Search for the cell housing the specified text and yield its (x, y) center coordinate. 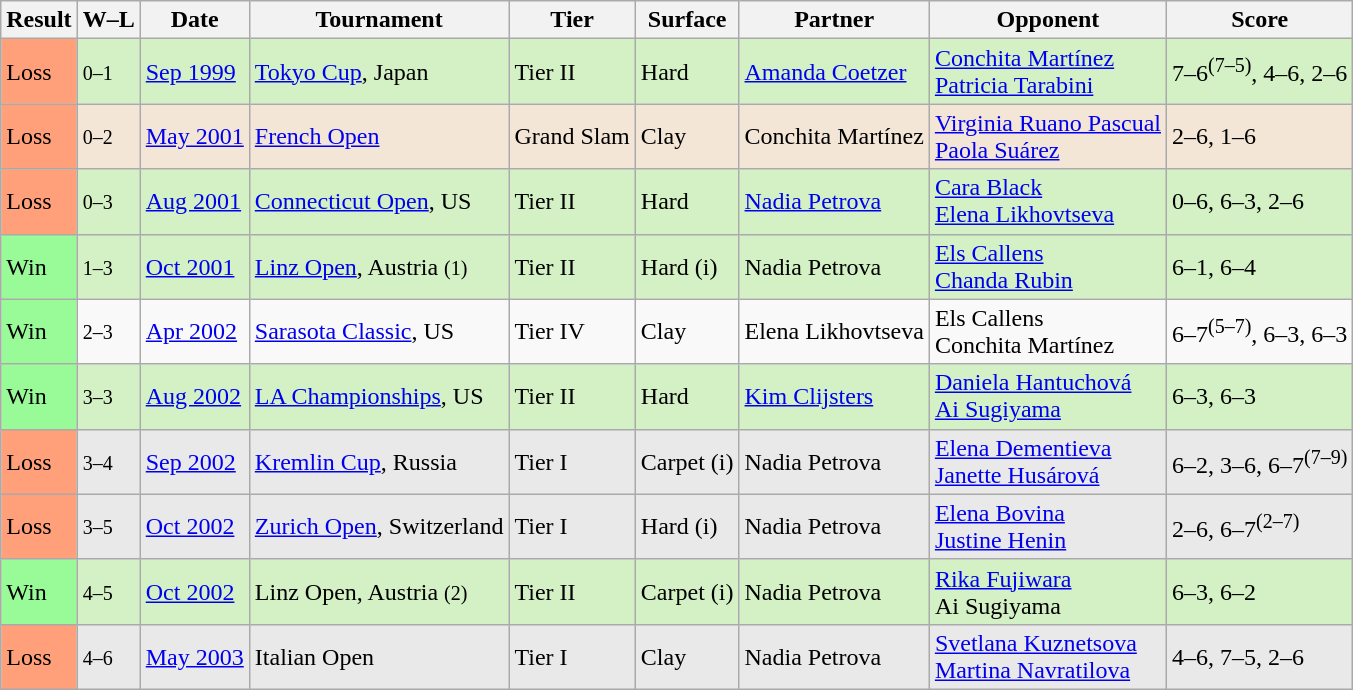
Daniela Hantuchová Ai Sugiyama (1048, 396)
Grand Slam (572, 136)
4–5 (108, 592)
Surface (687, 20)
Cara Black Elena Likhovtseva (1048, 202)
French Open (379, 136)
May 2003 (194, 656)
Kim Clijsters (834, 396)
Linz Open, Austria (2) (379, 592)
6–7(5–7), 6–3, 6–3 (1259, 332)
0–3 (108, 202)
Partner (834, 20)
Elena Bovina Justine Henin (1048, 526)
Els Callens Chanda Rubin (1048, 266)
Apr 2002 (194, 332)
Sep 2002 (194, 462)
Svetlana Kuznetsova Martina Navratilova (1048, 656)
3–3 (108, 396)
1–3 (108, 266)
Tournament (379, 20)
3–4 (108, 462)
2–3 (108, 332)
Virginia Ruano Pascual Paola Suárez (1048, 136)
6–2, 3–6, 6–7(7–9) (1259, 462)
Opponent (1048, 20)
3–5 (108, 526)
Tier (572, 20)
Tokyo Cup, Japan (379, 72)
Amanda Coetzer (834, 72)
0–6, 6–3, 2–6 (1259, 202)
May 2001 (194, 136)
0–2 (108, 136)
Els Callens Conchita Martínez (1048, 332)
Aug 2002 (194, 396)
LA Championships, US (379, 396)
4–6 (108, 656)
Conchita Martínez (834, 136)
Sarasota Classic, US (379, 332)
Linz Open, Austria (1) (379, 266)
2–6, 1–6 (1259, 136)
Result (39, 20)
4–6, 7–5, 2–6 (1259, 656)
Elena Likhovtseva (834, 332)
W–L (108, 20)
Elena Dementieva Janette Husárová (1048, 462)
7–6(7–5), 4–6, 2–6 (1259, 72)
Italian Open (379, 656)
Rika Fujiwara Ai Sugiyama (1048, 592)
2–6, 6–7(2–7) (1259, 526)
0–1 (108, 72)
Zurich Open, Switzerland (379, 526)
Date (194, 20)
Sep 1999 (194, 72)
6–1, 6–4 (1259, 266)
6–3, 6–3 (1259, 396)
Connecticut Open, US (379, 202)
6–3, 6–2 (1259, 592)
Conchita Martínez Patricia Tarabini (1048, 72)
Kremlin Cup, Russia (379, 462)
Tier IV (572, 332)
Aug 2001 (194, 202)
Oct 2001 (194, 266)
Score (1259, 20)
